Scan for the cell matching the given text and deliver its [x, y] coordinate at center. 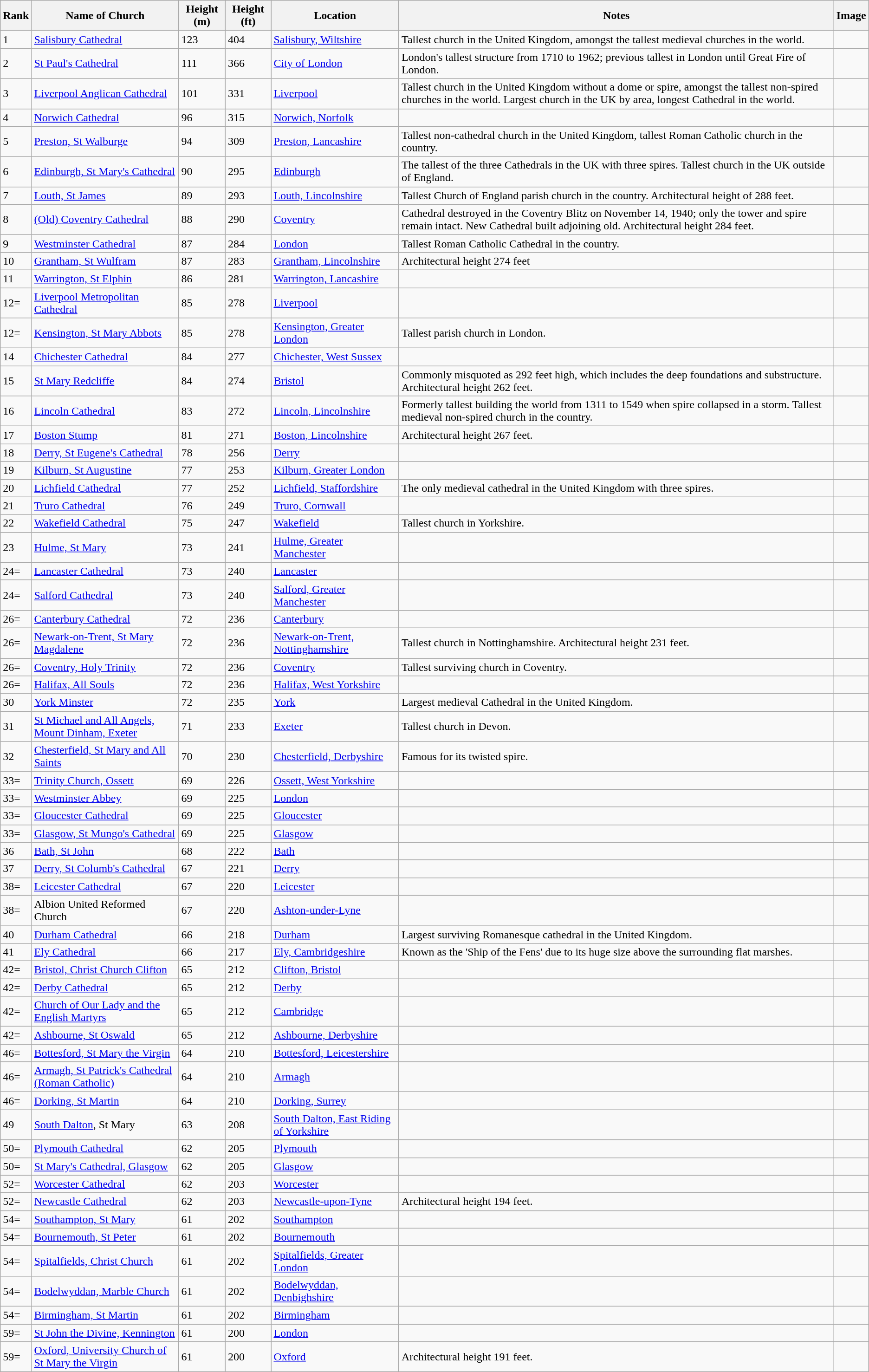
Canterbury [335, 619]
Truro, Cornwall [335, 506]
8 [16, 219]
16 [16, 411]
19 [16, 470]
Gloucester Cathedral [105, 816]
290 [248, 219]
Bournemouth, St Peter [105, 1237]
68 [202, 851]
404 [248, 39]
Kilburn, St Augustine [105, 470]
Architectural height 274 feet [616, 261]
2 [16, 63]
Derby Cathedral [105, 988]
Exeter [335, 726]
Derby [335, 988]
Bath [335, 851]
York [335, 702]
Image [851, 16]
Chesterfield, St Mary and All Saints [105, 757]
235 [248, 702]
Warrington, Lancashire [335, 279]
293 [248, 195]
Lichfield Cathedral [105, 488]
Canterbury Cathedral [105, 619]
123 [202, 39]
Grantham, St Wulfram [105, 261]
331 [248, 94]
Bath, St John [105, 851]
Ashbourne, Derbyshire [335, 1035]
St Mary Redcliffe [105, 381]
Worcester [335, 1184]
31 [16, 726]
14 [16, 357]
233 [248, 726]
272 [248, 411]
York Minster [105, 702]
Glasgow, St Mungo's Cathedral [105, 833]
90 [202, 172]
83 [202, 411]
Durham [335, 934]
11 [16, 279]
36 [16, 851]
Wakefield [335, 523]
The tallest of the three Cathedrals in the UK with three spires. Tallest church in the UK outside of England. [616, 172]
Norwich Cathedral [105, 117]
41 [16, 952]
Lancaster Cathedral [105, 571]
111 [202, 63]
Church of Our Lady and the English Martyrs [105, 1011]
London's tallest structure from 1710 to 1962; previous tallest in London until Great Fire of London. [616, 63]
Salford, Greater Manchester [335, 595]
274 [248, 381]
Birmingham [335, 1315]
Known as the 'Ship of the Fens' due to its huge size above the surrounding flat marshes. [616, 952]
Plymouth [335, 1149]
Norwich, Norfolk [335, 117]
Lichfield, Staffordshire [335, 488]
Largest surviving Romanesque cathedral in the United Kingdom. [616, 934]
Bottesford, St Mary the Virgin [105, 1053]
Hulme, Greater Manchester [335, 547]
76 [202, 506]
Ely, Cambridgeshire [335, 952]
1 [16, 39]
Bottesford, Leicestershire [335, 1053]
Louth, St James [105, 195]
Notes [616, 16]
Formerly tallest building the world from 1311 to 1549 when spire collapsed in a storm. Tallest medieval non-spired church in the country. [616, 411]
63 [202, 1125]
221 [248, 869]
Height (ft) [248, 16]
217 [248, 952]
Rank [16, 16]
271 [248, 435]
70 [202, 757]
Edinburgh, St Mary's Cathedral [105, 172]
23 [16, 547]
Plymouth Cathedral [105, 1149]
Gloucester [335, 816]
Chichester Cathedral [105, 357]
86 [202, 279]
247 [248, 523]
Wakefield Cathedral [105, 523]
Newcastle-upon-Tyne [335, 1202]
Coventry, Holy Trinity [105, 667]
Worcester Cathedral [105, 1184]
Architectural height 191 feet. [616, 1357]
Armagh, St Patrick's Cathedral (Roman Catholic) [105, 1077]
Lancaster [335, 571]
253 [248, 470]
Grantham, Lincolnshire [335, 261]
71 [202, 726]
4 [16, 117]
5 [16, 141]
Ashton-under-Lyne [335, 910]
Location [335, 16]
Preston, Lancashire [335, 141]
230 [248, 757]
Edinburgh [335, 172]
Liverpool Metropolitan Cathedral [105, 303]
Liverpool Anglican Cathedral [105, 94]
Birmingham, St Martin [105, 1315]
Durham Cathedral [105, 934]
18 [16, 453]
Famous for its twisted spire. [616, 757]
7 [16, 195]
Ossett, West Yorkshire [335, 780]
Salisbury, Wiltshire [335, 39]
Tallest parish church in London. [616, 333]
Salisbury Cathedral [105, 39]
Albion United Reformed Church [105, 910]
22 [16, 523]
Bristol, Christ Church Clifton [105, 969]
315 [248, 117]
256 [248, 453]
St Michael and All Angels, Mount Dinham, Exeter [105, 726]
Dorking, St Martin [105, 1101]
St Mary's Cathedral, Glasgow [105, 1166]
Bournemouth [335, 1237]
Spitalfields, Christ Church [105, 1261]
Kensington, St Mary Abbots [105, 333]
Largest medieval Cathedral in the United Kingdom. [616, 702]
Derry, St Columb's Cathedral [105, 869]
Tallest surviving church in Coventry. [616, 667]
Kilburn, Greater London [335, 470]
17 [16, 435]
Cambridge [335, 1011]
Tallest church in Devon. [616, 726]
Height (m) [202, 16]
75 [202, 523]
The only medieval cathedral in the United Kingdom with three spires. [616, 488]
Hulme, St Mary [105, 547]
78 [202, 453]
Derry, St Eugene's Cathedral [105, 453]
30 [16, 702]
9 [16, 243]
Salford Cathedral [105, 595]
6 [16, 172]
City of London [335, 63]
Halifax, All Souls [105, 685]
Chesterfield, Derbyshire [335, 757]
Westminster Abbey [105, 798]
Newark-on-Trent, St Mary Magdalene [105, 643]
89 [202, 195]
Oxford [335, 1357]
49 [16, 1125]
Chichester, West Sussex [335, 357]
284 [248, 243]
309 [248, 141]
Southampton, St Mary [105, 1219]
15 [16, 381]
Newark-on-Trent, Nottinghamshire [335, 643]
101 [202, 94]
Boston Stump [105, 435]
Westminster Cathedral [105, 243]
Tallest church in Yorkshire. [616, 523]
10 [16, 261]
South Dalton, St Mary [105, 1125]
277 [248, 357]
Dorking, Surrey [335, 1101]
366 [248, 63]
Armagh [335, 1077]
Leicester [335, 886]
Ely Cathedral [105, 952]
Lincoln, Lincolnshire [335, 411]
Tallest church in Nottinghamshire. Architectural height 231 feet. [616, 643]
218 [248, 934]
252 [248, 488]
283 [248, 261]
Lincoln Cathedral [105, 411]
40 [16, 934]
20 [16, 488]
South Dalton, East Riding of Yorkshire [335, 1125]
Leicester Cathedral [105, 886]
32 [16, 757]
Tallest Roman Catholic Cathedral in the country. [616, 243]
Trinity Church, Ossett [105, 780]
Preston, St Walburge [105, 141]
208 [248, 1125]
295 [248, 172]
Spitalfields, Greater London [335, 1261]
Ashbourne, St Oswald [105, 1035]
Bristol [335, 381]
3 [16, 94]
Oxford, University Church of St Mary the Virgin [105, 1357]
Clifton, Bristol [335, 969]
281 [248, 279]
Truro Cathedral [105, 506]
81 [202, 435]
222 [248, 851]
Name of Church [105, 16]
St John the Divine, Kennington [105, 1333]
226 [248, 780]
Newcastle Cathedral [105, 1202]
Architectural height 194 feet. [616, 1202]
96 [202, 117]
249 [248, 506]
St Paul's Cathedral [105, 63]
Tallest church in the United Kingdom, amongst the tallest medieval churches in the world. [616, 39]
241 [248, 547]
Bodelwyddan, Denbighshire [335, 1291]
Commonly misquoted as 292 feet high, which includes the deep foundations and substructure. Architectural height 262 feet. [616, 381]
Boston, Lincolnshire [335, 435]
Warrington, St Elphin [105, 279]
Louth, Lincolnshire [335, 195]
Southampton [335, 1219]
94 [202, 141]
Architectural height 267 feet. [616, 435]
Tallest Church of England parish church in the country. Architectural height of 288 feet. [616, 195]
Bodelwyddan, Marble Church [105, 1291]
Halifax, West Yorkshire [335, 685]
Tallest non-cathedral church in the United Kingdom, tallest Roman Catholic church in the country. [616, 141]
(Old) Coventry Cathedral [105, 219]
37 [16, 869]
Kensington, Greater London [335, 333]
88 [202, 219]
21 [16, 506]
